Return [x, y] of the center of cell containing provided text 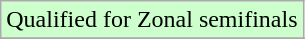
Qualified for Zonal semifinals [152, 20]
